Pinpoint the cell where the given text exists, returning its (X, Y) midpoint coordinate. 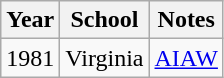
1981 (30, 58)
Virginia (104, 58)
AIAW (186, 58)
Notes (186, 20)
Year (30, 20)
School (104, 20)
